Search for the cell housing the specified text and yield its (x, y) center coordinate. 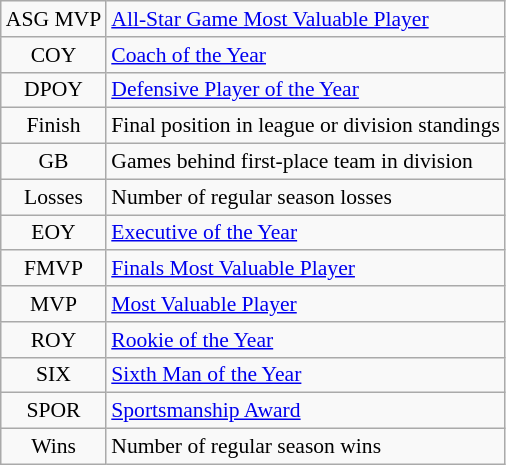
GB (54, 162)
Rookie of the Year (306, 340)
Executive of the Year (306, 233)
All-Star Game Most Valuable Player (306, 19)
Coach of the Year (306, 55)
COY (54, 55)
Number of regular season wins (306, 447)
SIX (54, 375)
Finish (54, 126)
SPOR (54, 411)
Games behind first-place team in division (306, 162)
EOY (54, 233)
Defensive Player of the Year (306, 90)
Finals Most Valuable Player (306, 269)
MVP (54, 304)
Most Valuable Player (306, 304)
Losses (54, 197)
DPOY (54, 90)
Final position in league or division standings (306, 126)
Sportsmanship Award (306, 411)
Number of regular season losses (306, 197)
Sixth Man of the Year (306, 375)
ROY (54, 340)
Wins (54, 447)
FMVP (54, 269)
ASG MVP (54, 19)
